Identify which cell holds the provided text, then report its (x, y) central coordinate. 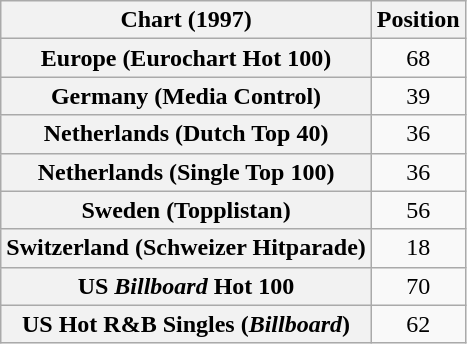
Position (418, 20)
Europe (Eurochart Hot 100) (186, 58)
Netherlands (Single Top 100) (186, 172)
18 (418, 248)
Sweden (Topplistan) (186, 210)
Netherlands (Dutch Top 40) (186, 134)
39 (418, 96)
56 (418, 210)
70 (418, 286)
Germany (Media Control) (186, 96)
68 (418, 58)
62 (418, 324)
Switzerland (Schweizer Hitparade) (186, 248)
Chart (1997) (186, 20)
US Hot R&B Singles (Billboard) (186, 324)
US Billboard Hot 100 (186, 286)
